From the cell containing the given text, extract its center point as [x, y] coordinate. 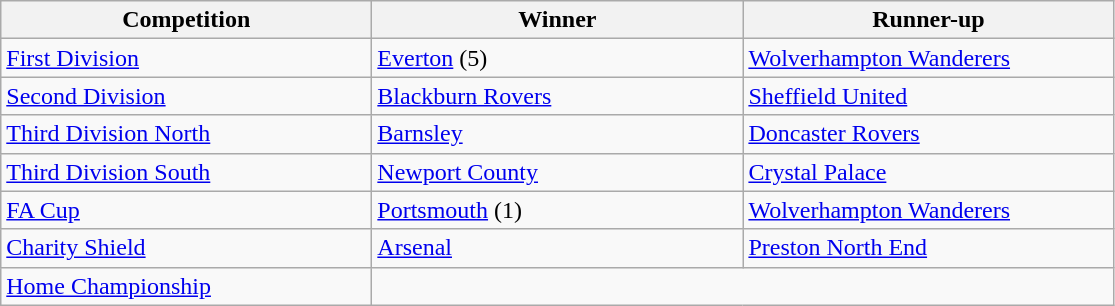
Runner-up [928, 20]
Charity Shield [186, 248]
Third Division North [186, 134]
Crystal Palace [928, 172]
Everton (5) [558, 58]
Third Division South [186, 172]
Winner [558, 20]
Portsmouth (1) [558, 210]
Competition [186, 20]
Sheffield United [928, 96]
Doncaster Rovers [928, 134]
FA Cup [186, 210]
First Division [186, 58]
Newport County [558, 172]
Barnsley [558, 134]
Second Division [186, 96]
Blackburn Rovers [558, 96]
Arsenal [558, 248]
Home Championship [186, 286]
Preston North End [928, 248]
